Scan for the cell matching the given text and deliver its [x, y] coordinate at center. 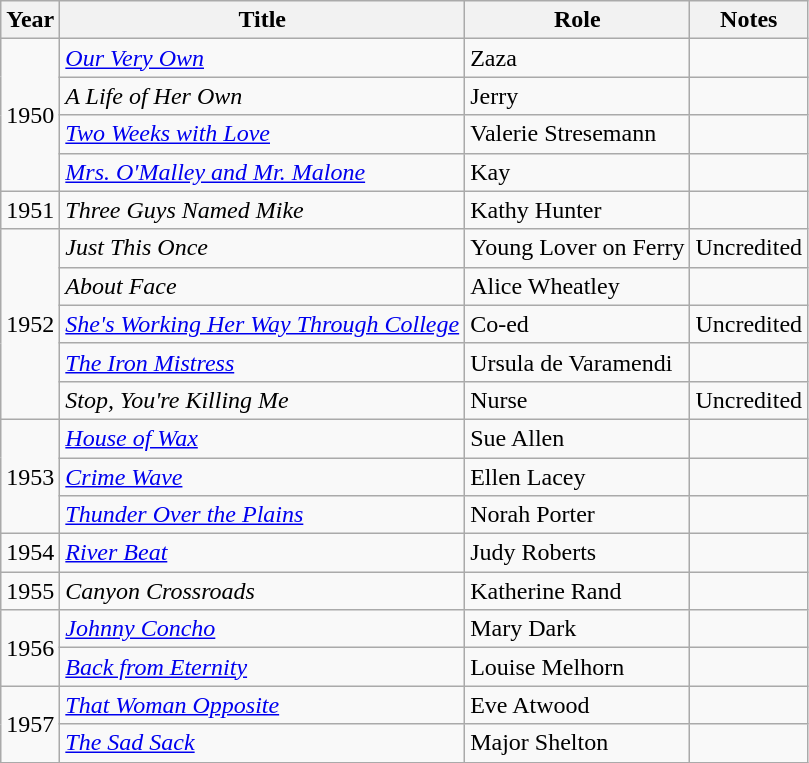
About Face [262, 286]
River Beat [262, 553]
Kay [578, 172]
Norah Porter [578, 515]
Young Lover on Ferry [578, 248]
Louise Melhorn [578, 667]
That Woman Opposite [262, 705]
1956 [30, 648]
Sue Allen [578, 438]
Nurse [578, 400]
The Iron Mistress [262, 362]
Year [30, 20]
Eve Atwood [578, 705]
1957 [30, 724]
A Life of Her Own [262, 96]
Notes [749, 20]
Kathy Hunter [578, 210]
She's Working Her Way Through College [262, 324]
Role [578, 20]
House of Wax [262, 438]
Three Guys Named Mike [262, 210]
Back from Eternity [262, 667]
Mrs. O'Malley and Mr. Malone [262, 172]
Mary Dark [578, 629]
Ursula de Varamendi [578, 362]
Title [262, 20]
Just This Once [262, 248]
Two Weeks with Love [262, 134]
Katherine Rand [578, 591]
The Sad Sack [262, 743]
Canyon Crossroads [262, 591]
Major Shelton [578, 743]
Jerry [578, 96]
Thunder Over the Plains [262, 515]
1951 [30, 210]
Crime Wave [262, 477]
1950 [30, 115]
1953 [30, 476]
Valerie Stresemann [578, 134]
1955 [30, 591]
Ellen Lacey [578, 477]
1952 [30, 324]
1954 [30, 553]
Stop, You're Killing Me [262, 400]
Judy Roberts [578, 553]
Alice Wheatley [578, 286]
Johnny Concho [262, 629]
Zaza [578, 58]
Our Very Own [262, 58]
Co-ed [578, 324]
